For the text-containing cell, return its midpoint in (X, Y) coordinate format. 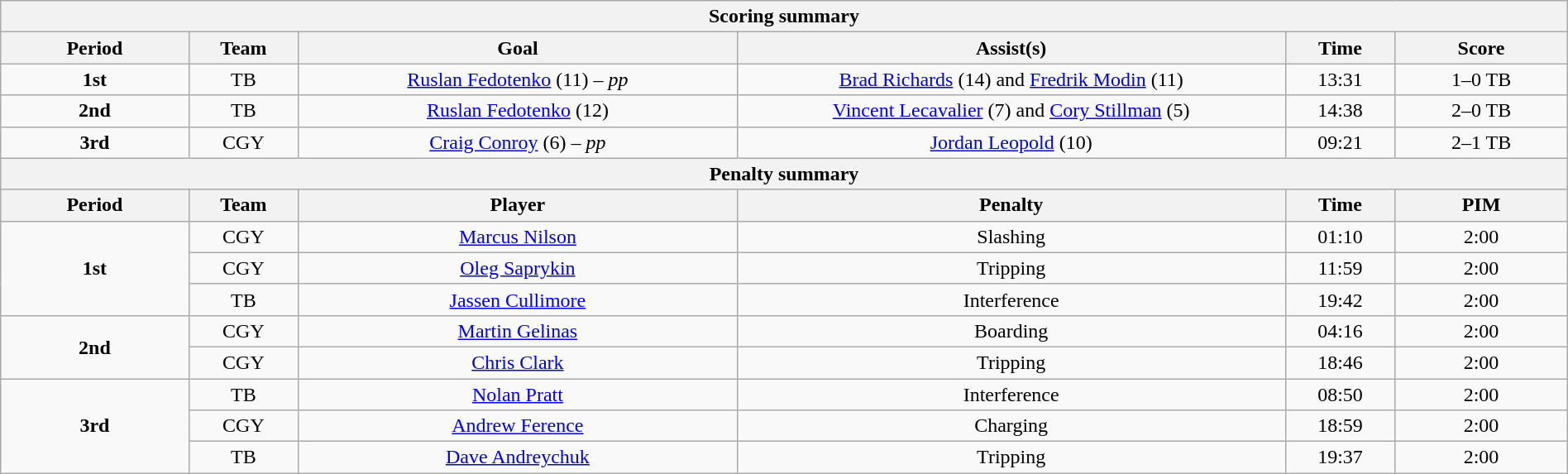
Ruslan Fedotenko (11) – pp (518, 79)
09:21 (1340, 142)
Assist(s) (1011, 48)
Score (1481, 48)
Jordan Leopold (10) (1011, 142)
Penalty (1011, 205)
Ruslan Fedotenko (12) (518, 111)
Marcus Nilson (518, 237)
Martin Gelinas (518, 331)
Nolan Pratt (518, 395)
Penalty summary (784, 174)
2–0 TB (1481, 111)
Brad Richards (14) and Fredrik Modin (11) (1011, 79)
Player (518, 205)
Charging (1011, 426)
08:50 (1340, 395)
1–0 TB (1481, 79)
Andrew Ference (518, 426)
19:42 (1340, 299)
01:10 (1340, 237)
18:59 (1340, 426)
PIM (1481, 205)
Scoring summary (784, 17)
Jassen Cullimore (518, 299)
11:59 (1340, 268)
2–1 TB (1481, 142)
19:37 (1340, 457)
18:46 (1340, 362)
Oleg Saprykin (518, 268)
04:16 (1340, 331)
Goal (518, 48)
Chris Clark (518, 362)
Boarding (1011, 331)
Craig Conroy (6) – pp (518, 142)
Slashing (1011, 237)
Dave Andreychuk (518, 457)
13:31 (1340, 79)
Vincent Lecavalier (7) and Cory Stillman (5) (1011, 111)
14:38 (1340, 111)
